Output the (X, Y) coordinate of the center of the cell containing the given text.  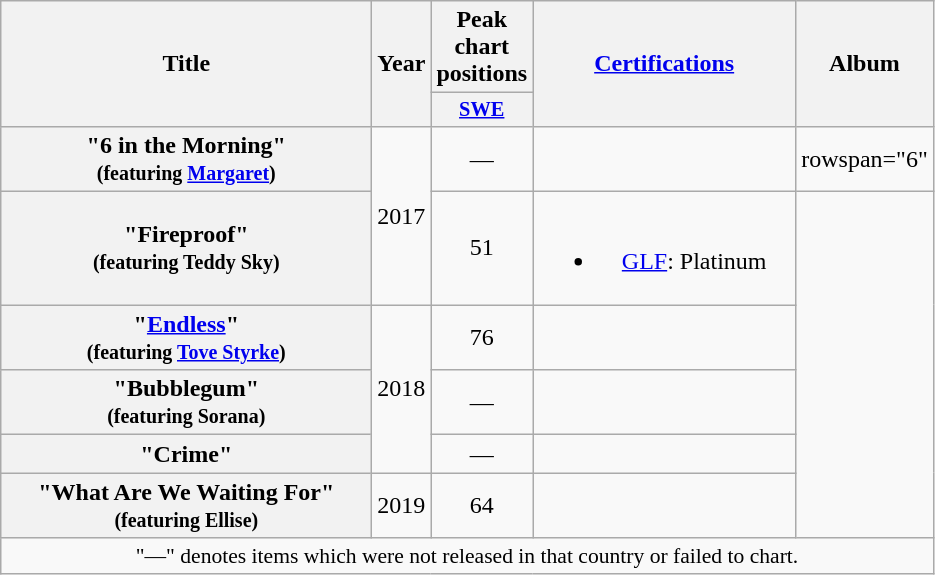
2019 (402, 506)
"6 in the Morning"(featuring Margaret) (186, 158)
Album (865, 64)
Year (402, 64)
rowspan="6" (865, 158)
"Crime" (186, 454)
Certifications (664, 64)
2017 (402, 215)
Title (186, 64)
SWE (482, 110)
Peak chart positions (482, 47)
GLF: Platinum (664, 248)
"Endless"(featuring Tove Styrke) (186, 338)
"Fireproof"(featuring Teddy Sky) (186, 248)
51 (482, 248)
"—" denotes items which were not released in that country or failed to chart. (467, 556)
"Bubblegum"(featuring Sorana) (186, 402)
64 (482, 506)
2018 (402, 389)
76 (482, 338)
"What Are We Waiting For"(featuring Ellise) (186, 506)
